Output the [x, y] coordinate of the center of the cell containing the given text.  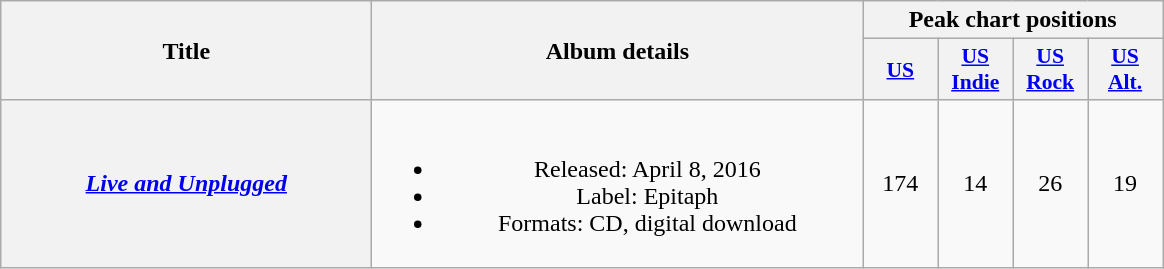
US Rock [1050, 70]
Released: April 8, 2016Label: EpitaphFormats: CD, digital download [618, 184]
14 [976, 184]
US Alt. [1126, 70]
Peak chart positions [1013, 20]
19 [1126, 184]
Live and Unplugged [186, 184]
Album details [618, 50]
US Indie [976, 70]
US [900, 70]
174 [900, 184]
26 [1050, 184]
Title [186, 50]
